Provide the [X, Y] coordinate of the cell's center where the given text is located.  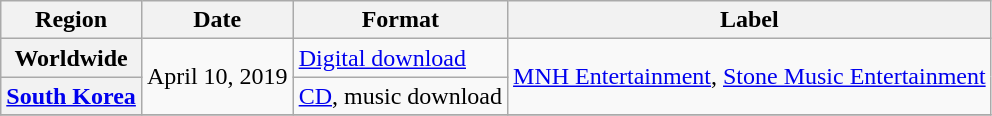
CD, music download [400, 96]
Worldwide [72, 58]
Date [217, 20]
Digital download [400, 58]
Label [750, 20]
MNH Entertainment, Stone Music Entertainment [750, 77]
South Korea [72, 96]
April 10, 2019 [217, 77]
Region [72, 20]
Format [400, 20]
